Search for the cell housing the specified text and yield its (X, Y) center coordinate. 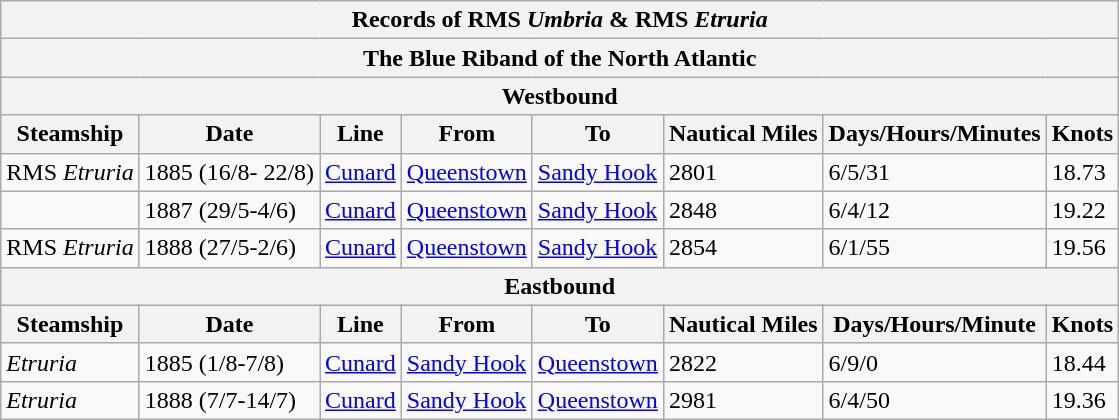
2848 (743, 210)
18.73 (1082, 172)
2981 (743, 400)
6/9/0 (934, 362)
6/5/31 (934, 172)
19.22 (1082, 210)
2854 (743, 248)
6/1/55 (934, 248)
19.56 (1082, 248)
Days/Hours/Minute (934, 324)
6/4/50 (934, 400)
Westbound (560, 96)
1885 (16/8- 22/8) (229, 172)
Days/Hours/Minutes (934, 134)
1888 (27/5-2/6) (229, 248)
Records of RMS Umbria & RMS Etruria (560, 20)
2801 (743, 172)
18.44 (1082, 362)
The Blue Riband of the North Atlantic (560, 58)
1885 (1/8-7/8) (229, 362)
19.36 (1082, 400)
1888 (7/7-14/7) (229, 400)
Eastbound (560, 286)
6/4/12 (934, 210)
1887 (29/5-4/6) (229, 210)
2822 (743, 362)
